Return [X, Y] of the center of cell containing provided text 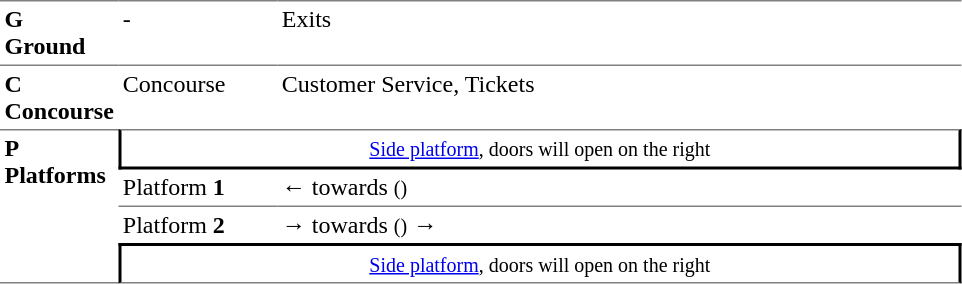
PPlatforms [59, 206]
CConcourse [59, 98]
Concourse [198, 98]
Customer Service, Tickets [619, 98]
Exits [619, 33]
← towards () [619, 189]
GGround [59, 33]
→ towards () → [619, 225]
Platform 2 [198, 225]
- [198, 33]
Platform 1 [198, 189]
